Determine the (X, Y) coordinate at the center of the cell enclosing the given text.  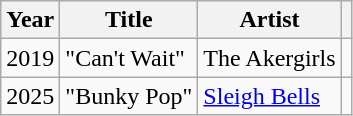
Artist (270, 20)
Year (30, 20)
"Bunky Pop" (129, 96)
"Can't Wait" (129, 58)
2019 (30, 58)
Title (129, 20)
Sleigh Bells (270, 96)
The Akergirls (270, 58)
2025 (30, 96)
